Scan for the cell matching the given text and deliver its (x, y) coordinate at center. 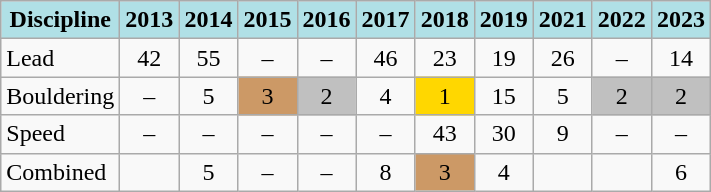
2016 (326, 20)
Combined (60, 172)
6 (680, 172)
2017 (386, 20)
2014 (208, 20)
23 (444, 58)
Bouldering (60, 96)
2022 (622, 20)
Discipline (60, 20)
15 (504, 96)
26 (562, 58)
55 (208, 58)
2015 (268, 20)
2018 (444, 20)
8 (386, 172)
46 (386, 58)
14 (680, 58)
2023 (680, 20)
42 (150, 58)
2013 (150, 20)
2019 (504, 20)
43 (444, 134)
9 (562, 134)
Speed (60, 134)
30 (504, 134)
Lead (60, 58)
19 (504, 58)
2021 (562, 20)
1 (444, 96)
